Locate the cell with the specified text and output its [X, Y] center coordinate. 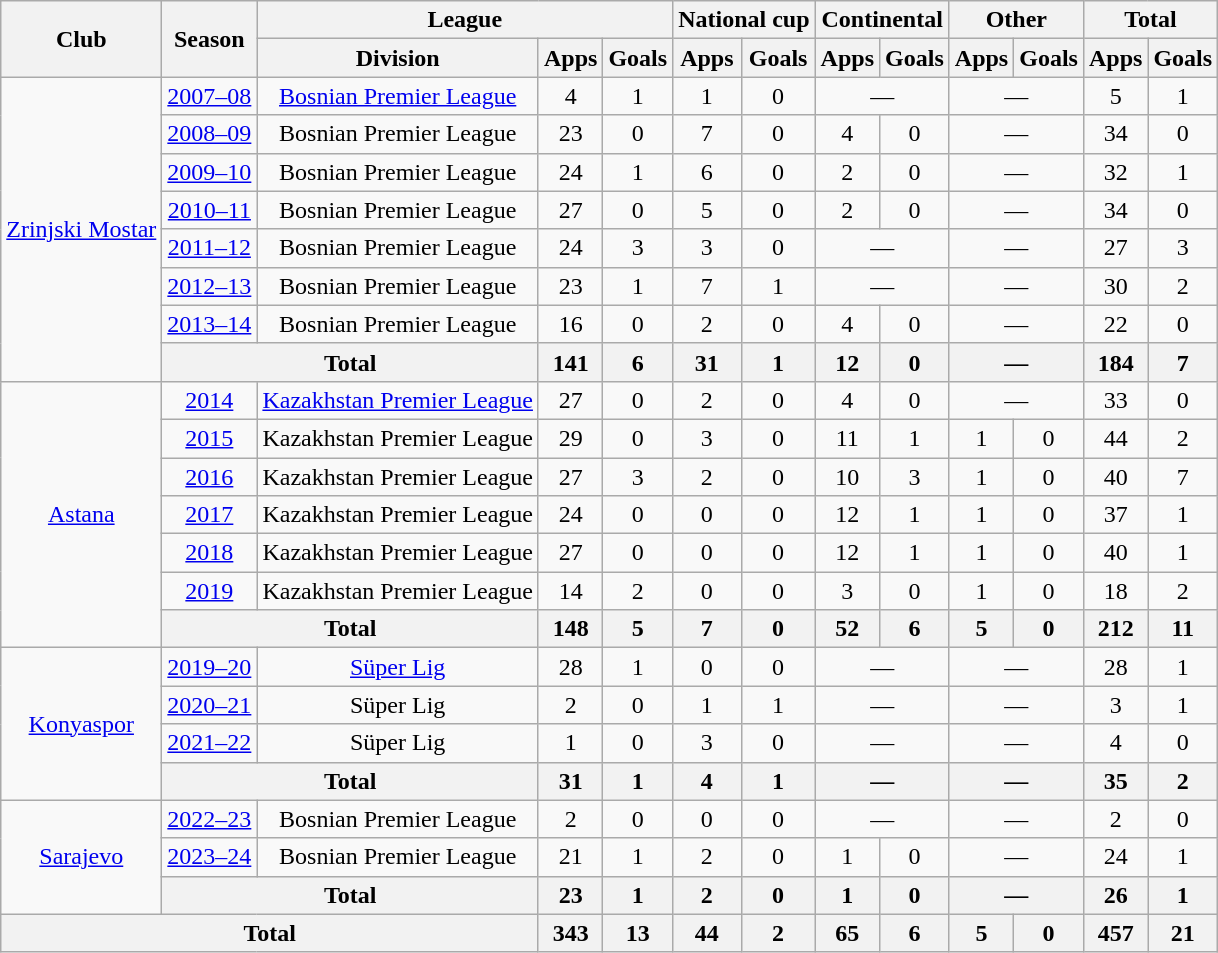
Continental [882, 20]
26 [1115, 895]
2013–14 [210, 324]
National cup [744, 20]
22 [1115, 324]
343 [570, 933]
Other [1016, 20]
37 [1115, 515]
2012–13 [210, 286]
Zrinjski Mostar [82, 229]
2011–12 [210, 248]
2017 [210, 515]
2019 [210, 591]
14 [570, 591]
2021–22 [210, 743]
2015 [210, 438]
2023–24 [210, 857]
2008–09 [210, 134]
2022–23 [210, 819]
2019–20 [210, 667]
2014 [210, 400]
League [465, 20]
Astana [82, 514]
2020–21 [210, 705]
52 [847, 629]
148 [570, 629]
33 [1115, 400]
141 [570, 362]
Sarajevo [82, 857]
2007–08 [210, 96]
2009–10 [210, 172]
13 [638, 933]
30 [1115, 286]
Season [210, 39]
65 [847, 933]
184 [1115, 362]
2018 [210, 553]
Konyaspor [82, 724]
Division [398, 58]
18 [1115, 591]
457 [1115, 933]
16 [570, 324]
29 [570, 438]
2016 [210, 477]
212 [1115, 629]
Club [82, 39]
35 [1115, 781]
32 [1115, 172]
10 [847, 477]
2010–11 [210, 210]
